Scan for the cell matching the given text and deliver its (x, y) coordinate at center. 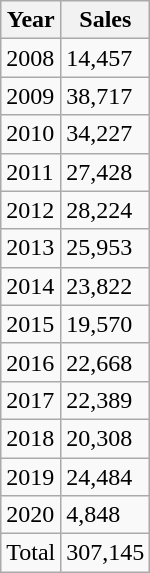
25,953 (106, 248)
307,145 (106, 553)
22,668 (106, 362)
20,308 (106, 438)
23,822 (106, 286)
2010 (31, 134)
2020 (31, 515)
Year (31, 20)
24,484 (106, 477)
2012 (31, 210)
2013 (31, 248)
2016 (31, 362)
4,848 (106, 515)
2011 (31, 172)
2017 (31, 400)
14,457 (106, 58)
2008 (31, 58)
38,717 (106, 96)
2019 (31, 477)
27,428 (106, 172)
2018 (31, 438)
2015 (31, 324)
2009 (31, 96)
34,227 (106, 134)
Sales (106, 20)
Total (31, 553)
19,570 (106, 324)
2014 (31, 286)
22,389 (106, 400)
28,224 (106, 210)
